Find where the given text appears and provide that cell's center as (X, Y) coordinate. 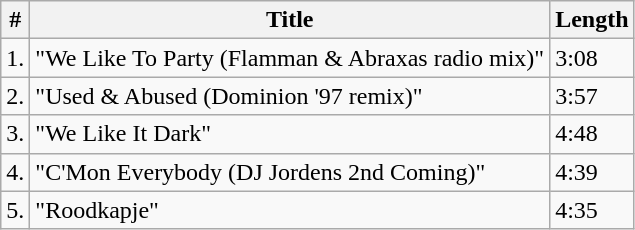
# (16, 20)
3:57 (592, 96)
4. (16, 172)
1. (16, 58)
"C'Mon Everybody (DJ Jordens 2nd Coming)" (290, 172)
Title (290, 20)
2. (16, 96)
"We Like It Dark" (290, 134)
4:39 (592, 172)
"Used & Abused (Dominion '97 remix)" (290, 96)
Length (592, 20)
3:08 (592, 58)
3. (16, 134)
4:48 (592, 134)
"Roodkapje" (290, 210)
"We Like To Party (Flamman & Abraxas radio mix)" (290, 58)
4:35 (592, 210)
5. (16, 210)
